Output the (x, y) coordinate of the center of the cell containing the given text.  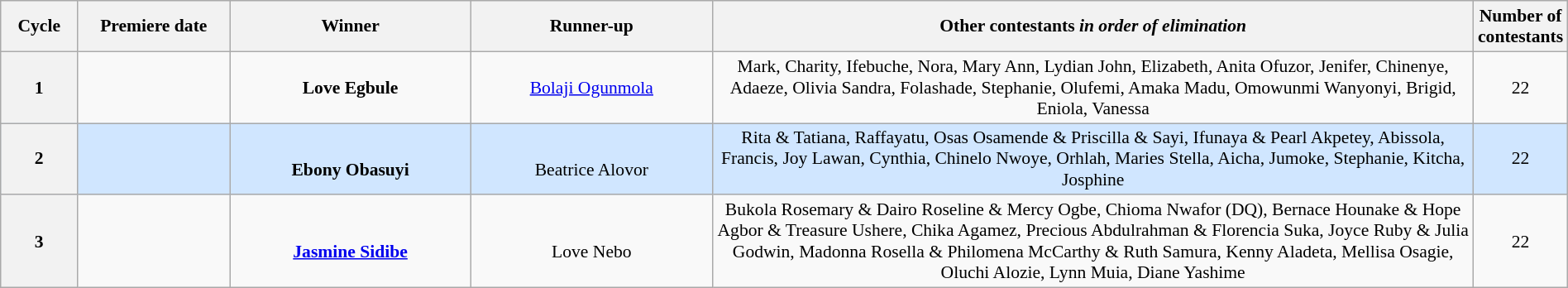
Love Egbule (351, 88)
Beatrice Alovor (591, 159)
Number of contestants (1520, 26)
Premiere date (154, 26)
1 (40, 88)
Bolaji Ogunmola (591, 88)
2 (40, 159)
Other contestants in order of elimination (1093, 26)
Ebony Obasuyi (351, 159)
Cycle (40, 26)
Winner (351, 26)
Jasmine Sidibe (351, 242)
Runner-up (591, 26)
3 (40, 242)
Love Nebo (591, 242)
